Scan for the cell matching the given text and deliver its (X, Y) coordinate at center. 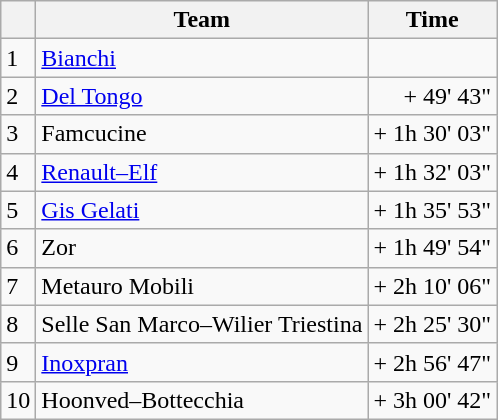
Famcucine (202, 134)
5 (18, 210)
+ 2h 10' 06" (432, 286)
Inoxpran (202, 362)
+ 1h 49' 54" (432, 248)
Renault–Elf (202, 172)
Zor (202, 248)
1 (18, 58)
8 (18, 324)
Metauro Mobili (202, 286)
+ 1h 32' 03" (432, 172)
Bianchi (202, 58)
Hoonved–Bottecchia (202, 400)
9 (18, 362)
+ 3h 00' 42" (432, 400)
3 (18, 134)
6 (18, 248)
Gis Gelati (202, 210)
Time (432, 20)
+ 1h 35' 53" (432, 210)
2 (18, 96)
10 (18, 400)
Team (202, 20)
Del Tongo (202, 96)
+ 1h 30' 03" (432, 134)
Selle San Marco–Wilier Triestina (202, 324)
4 (18, 172)
7 (18, 286)
+ 2h 25' 30" (432, 324)
+ 49' 43" (432, 96)
+ 2h 56' 47" (432, 362)
